Locate the cell with the specified text and output its [x, y] center coordinate. 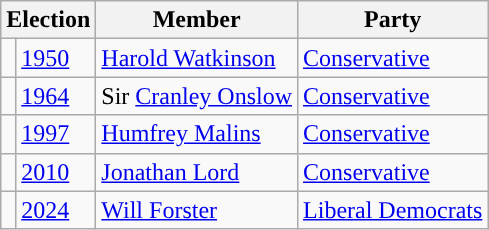
Election [48, 20]
1997 [56, 134]
Harold Watkinson [197, 58]
Humfrey Malins [197, 134]
Member [197, 20]
1950 [56, 58]
2024 [56, 210]
Liberal Democrats [393, 210]
Party [393, 20]
Sir Cranley Onslow [197, 96]
1964 [56, 96]
Jonathan Lord [197, 172]
Will Forster [197, 210]
2010 [56, 172]
